Pinpoint the cell where the given text exists, returning its [X, Y] midpoint coordinate. 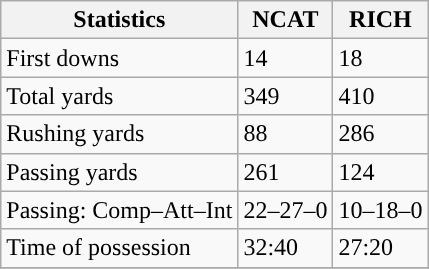
10–18–0 [380, 210]
Rushing yards [120, 134]
18 [380, 58]
First downs [120, 58]
Total yards [120, 96]
Statistics [120, 20]
14 [286, 58]
Passing: Comp–Att–Int [120, 210]
Passing yards [120, 172]
RICH [380, 20]
261 [286, 172]
27:20 [380, 248]
22–27–0 [286, 210]
32:40 [286, 248]
349 [286, 96]
NCAT [286, 20]
88 [286, 134]
286 [380, 134]
124 [380, 172]
410 [380, 96]
Time of possession [120, 248]
